Identify which cell holds the provided text, then report its [X, Y] central coordinate. 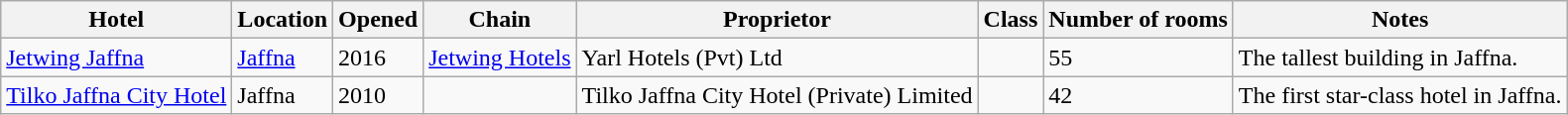
Hotel [117, 20]
Jetwing Hotels [500, 57]
Yarl Hotels (Pvt) Ltd [778, 57]
2016 [379, 57]
Tilko Jaffna City Hotel [117, 95]
Notes [1400, 20]
Jetwing Jaffna [117, 57]
Class [1011, 20]
Location [283, 20]
Number of rooms [1139, 20]
42 [1139, 95]
Opened [379, 20]
Proprietor [778, 20]
55 [1139, 57]
Chain [500, 20]
2010 [379, 95]
The tallest building in Jaffna. [1400, 57]
Tilko Jaffna City Hotel (Private) Limited [778, 95]
The first star-class hotel in Jaffna. [1400, 95]
